Search for the cell housing the specified text and yield its [X, Y] center coordinate. 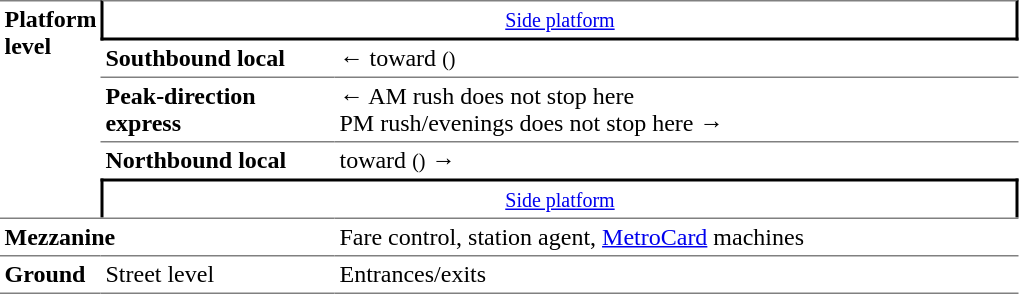
← AM rush does not stop here PM rush/evenings does not stop here → [677, 110]
Peak-direction express [218, 110]
Mezzanine [168, 237]
← toward () [677, 59]
toward () → [677, 160]
Street level [218, 274]
Southbound local [218, 59]
Northbound local [218, 160]
Platform level [50, 109]
Entrances/exits [677, 274]
Ground [50, 274]
Fare control, station agent, MetroCard machines [677, 237]
